Provide the [x, y] coordinate of the cell's center where the given text is located.  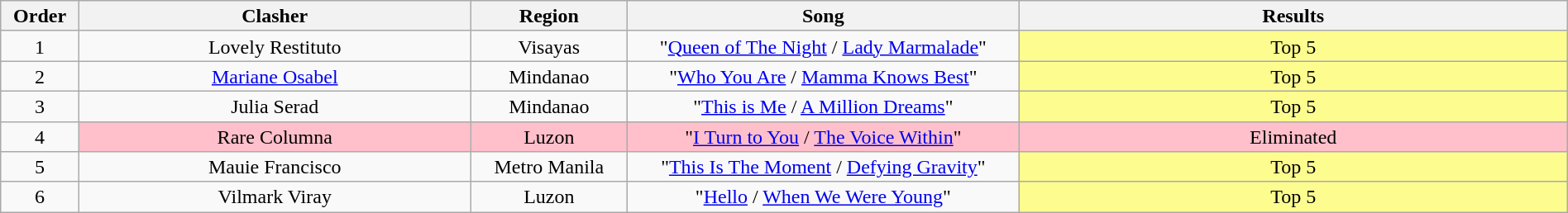
3 [40, 106]
"This Is The Moment / Defying Gravity" [824, 167]
Song [824, 17]
Clasher [275, 17]
Visayas [549, 46]
Order [40, 17]
Rare Columna [275, 137]
1 [40, 46]
Metro Manila [549, 167]
"I Turn to You / The Voice Within" [824, 137]
Eliminated [1293, 137]
Vilmark Viray [275, 196]
Julia Serad [275, 106]
5 [40, 167]
"Who You Are / Mamma Knows Best" [824, 76]
"This is Me / A Million Dreams" [824, 106]
4 [40, 137]
Mauie Francisco [275, 167]
6 [40, 196]
"Hello / When We Were Young" [824, 196]
"Queen of The Night / Lady Marmalade" [824, 46]
Mariane Osabel [275, 76]
2 [40, 76]
Region [549, 17]
Lovely Restituto [275, 46]
Results [1293, 17]
